Locate the cell with the specified text and output its [x, y] center coordinate. 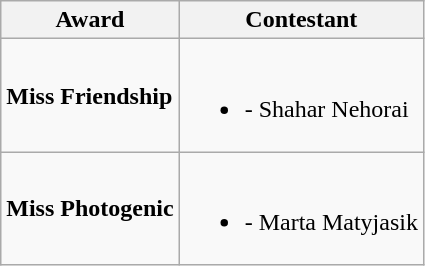
Award [90, 20]
Miss Friendship [90, 96]
Contestant [301, 20]
- Marta Matyjasik [301, 208]
- Shahar Nehorai [301, 96]
Miss Photogenic [90, 208]
